Locate the cell with the specified text and output its [x, y] center coordinate. 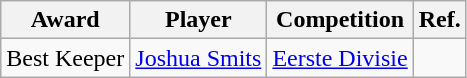
Eerste Divisie [340, 58]
Award [66, 20]
Player [198, 20]
Ref. [440, 20]
Competition [340, 20]
Best Keeper [66, 58]
Joshua Smits [198, 58]
